Scan for the cell matching the given text and deliver its (x, y) coordinate at center. 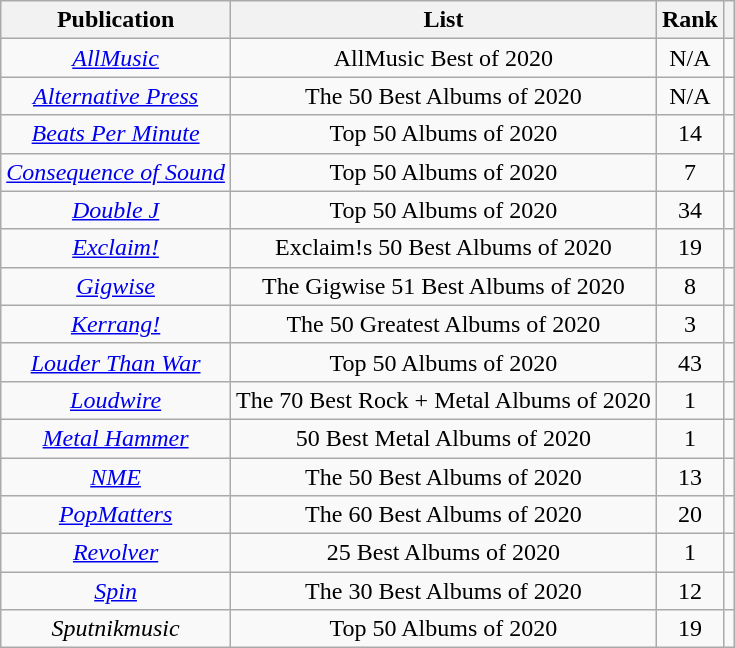
NME (116, 477)
Metal Hammer (116, 438)
AllMusic (116, 58)
7 (690, 172)
The 70 Best Rock + Metal Albums of 2020 (443, 400)
Alternative Press (116, 96)
3 (690, 324)
Exclaim!s 50 Best Albums of 2020 (443, 248)
Sputnikmusic (116, 629)
AllMusic Best of 2020 (443, 58)
13 (690, 477)
Beats Per Minute (116, 134)
34 (690, 210)
8 (690, 286)
20 (690, 515)
50 Best Metal Albums of 2020 (443, 438)
14 (690, 134)
Rank (690, 20)
Consequence of Sound (116, 172)
Kerrang! (116, 324)
Loudwire (116, 400)
12 (690, 591)
Double J (116, 210)
PopMatters (116, 515)
The 60 Best Albums of 2020 (443, 515)
The 30 Best Albums of 2020 (443, 591)
Publication (116, 20)
43 (690, 362)
Gigwise (116, 286)
Spin (116, 591)
List (443, 20)
Exclaim! (116, 248)
25 Best Albums of 2020 (443, 553)
The 50 Greatest Albums of 2020 (443, 324)
The Gigwise 51 Best Albums of 2020 (443, 286)
Louder Than War (116, 362)
Revolver (116, 553)
